Identify which cell holds the provided text, then report its [x, y] central coordinate. 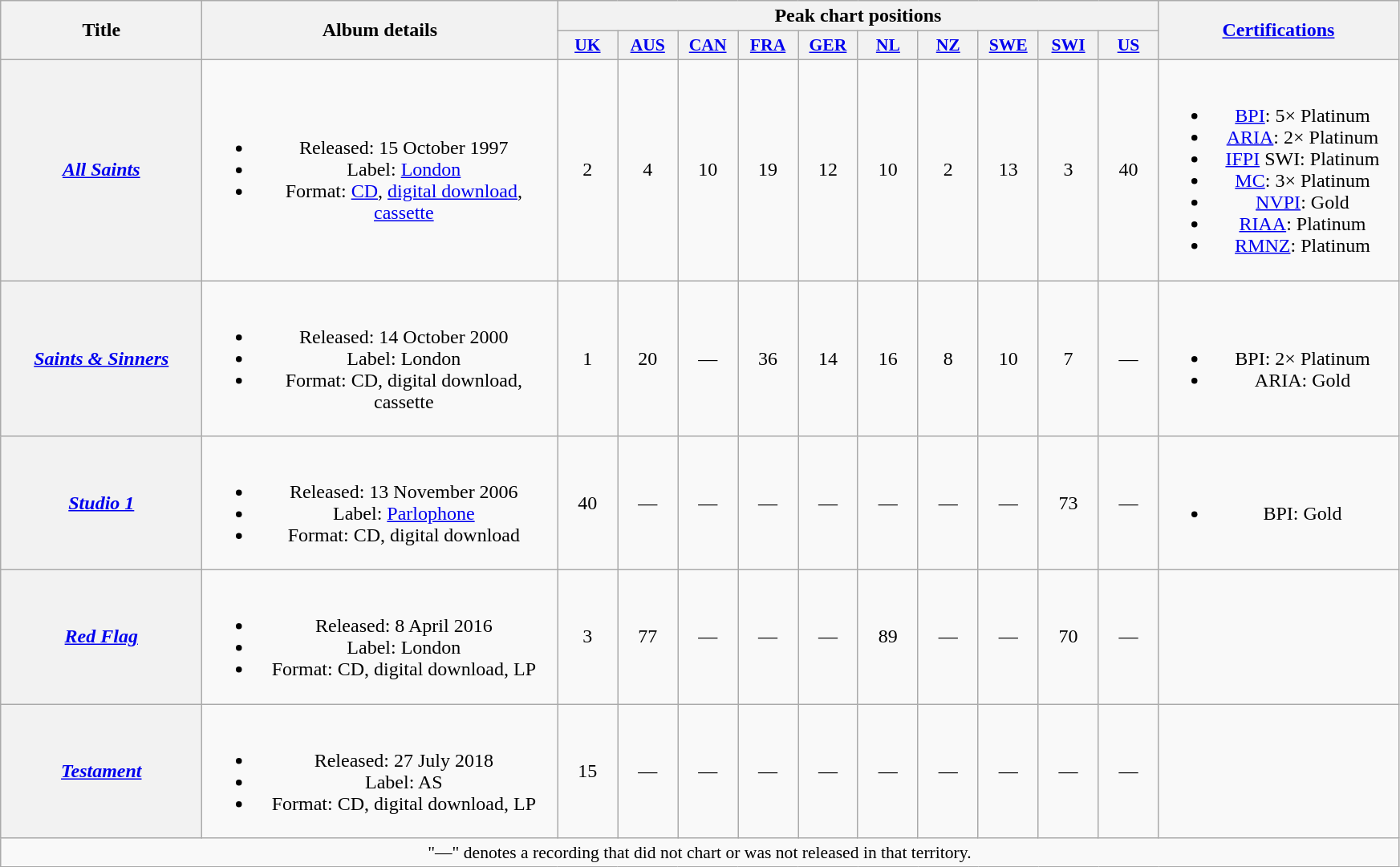
GER [828, 46]
Peak chart positions [858, 16]
77 [648, 637]
BPI: Gold [1279, 504]
Released: 14 October 2000Label: LondonFormat: CD, digital download, cassette [380, 359]
Released: 27 July 2018Label: ASFormat: CD, digital download, LP [380, 772]
Released: 13 November 2006Label: ParlophoneFormat: CD, digital download [380, 504]
4 [648, 170]
"—" denotes a recording that did not chart or was not released in that territory. [700, 853]
US [1128, 46]
Red Flag [101, 637]
19 [769, 170]
Studio 1 [101, 504]
1 [587, 359]
15 [587, 772]
UK [587, 46]
FRA [769, 46]
73 [1069, 504]
Testament [101, 772]
12 [828, 170]
16 [887, 359]
14 [828, 359]
CAN [708, 46]
Released: 8 April 2016Label: LondonFormat: CD, digital download, LP [380, 637]
SWI [1069, 46]
NL [887, 46]
Title [101, 30]
Certifications [1279, 30]
BPI: 5× PlatinumARIA: 2× PlatinumIFPI SWI: PlatinumMC: 3× PlatinumNVPI: GoldRIAA: PlatinumRMNZ: Platinum [1279, 170]
NZ [948, 46]
Released: 15 October 1997Label: LondonFormat: CD, digital download, cassette [380, 170]
7 [1069, 359]
36 [769, 359]
13 [1008, 170]
89 [887, 637]
AUS [648, 46]
Saints & Sinners [101, 359]
All Saints [101, 170]
70 [1069, 637]
20 [648, 359]
8 [948, 359]
BPI: 2× PlatinumARIA: Gold [1279, 359]
Album details [380, 30]
SWE [1008, 46]
